Return the [X, Y] coordinate for the center point of the cell that contains the specified text.  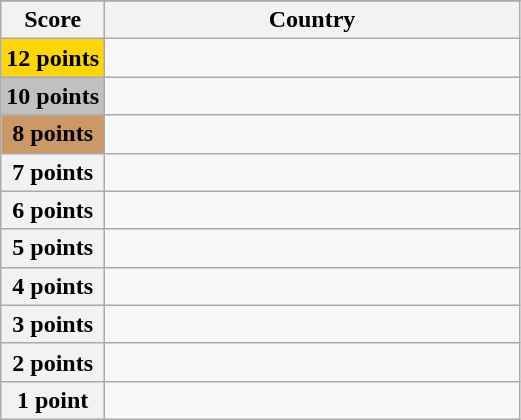
2 points [53, 362]
4 points [53, 286]
Country [312, 20]
6 points [53, 210]
Score [53, 20]
12 points [53, 58]
7 points [53, 172]
10 points [53, 96]
5 points [53, 248]
8 points [53, 134]
1 point [53, 400]
3 points [53, 324]
